Output the [X, Y] coordinate of the center of the cell containing the given text.  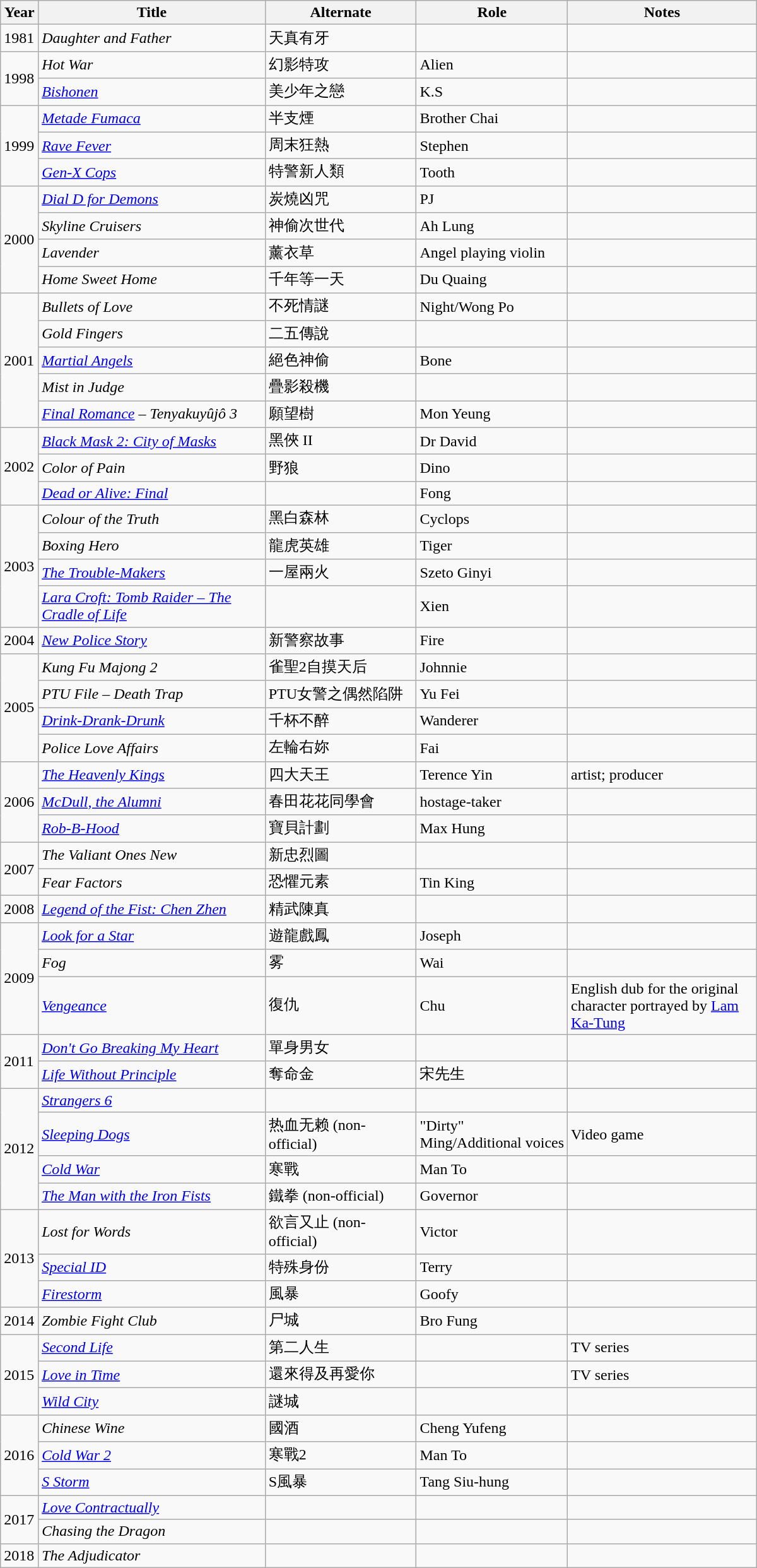
Role [492, 13]
"Dirty" Ming/Additional voices [492, 1134]
黑俠 II [341, 441]
絕色神偷 [341, 361]
Wild City [152, 1401]
The Man with the Iron Fists [152, 1197]
2016 [20, 1455]
2014 [20, 1321]
Bullets of Love [152, 307]
野狼 [341, 468]
Lavender [152, 252]
PJ [492, 199]
2018 [20, 1555]
Police Love Affairs [152, 747]
Home Sweet Home [152, 280]
天真有牙 [341, 38]
Gold Fingers [152, 333]
Du Quaing [492, 280]
二五傳說 [341, 333]
千年等一天 [341, 280]
Metade Fumaca [152, 119]
Wanderer [492, 721]
Color of Pain [152, 468]
Second Life [152, 1348]
Rob-B-Hood [152, 828]
Alternate [341, 13]
Title [152, 13]
Tin King [492, 882]
Fog [152, 963]
Zombie Fight Club [152, 1321]
2007 [20, 869]
S Storm [152, 1482]
Skyline Cruisers [152, 226]
Cyclops [492, 519]
春田花花同學會 [341, 802]
Look for a Star [152, 935]
復仇 [341, 1005]
2012 [20, 1149]
Final Romance – Tenyakuyûjô 3 [152, 414]
Fai [492, 747]
Chasing the Dragon [152, 1531]
Don't Go Breaking My Heart [152, 1048]
周末狂熱 [341, 145]
Daughter and Father [152, 38]
Tiger [492, 545]
Bro Fung [492, 1321]
特警新人類 [341, 173]
Mist in Judge [152, 388]
Gen-X Cops [152, 173]
Video game [662, 1134]
Black Mask 2: City of Masks [152, 441]
Sleeping Dogs [152, 1134]
Terry [492, 1268]
PTU File – Death Trap [152, 694]
1998 [20, 78]
2004 [20, 640]
Dr David [492, 441]
Legend of the Fist: Chen Zhen [152, 909]
風暴 [341, 1294]
2009 [20, 978]
Special ID [152, 1268]
Fire [492, 640]
Love Contractually [152, 1507]
2001 [20, 360]
左輪右妳 [341, 747]
Rave Fever [152, 145]
Terence Yin [492, 775]
Yu Fei [492, 694]
artist; producer [662, 775]
恐懼元素 [341, 882]
2015 [20, 1375]
半支煙 [341, 119]
一屋兩火 [341, 573]
單身男女 [341, 1048]
Mon Yeung [492, 414]
K.S [492, 92]
千杯不醉 [341, 721]
Johnnie [492, 668]
热血无赖 (non-official) [341, 1134]
Colour of the Truth [152, 519]
Angel playing violin [492, 252]
Dead or Alive: Final [152, 493]
Tooth [492, 173]
美少年之戀 [341, 92]
四大天王 [341, 775]
2008 [20, 909]
Night/Wong Po [492, 307]
欲言又止 (non-official) [341, 1232]
The Heavenly Kings [152, 775]
特殊身份 [341, 1268]
2003 [20, 566]
不死情謎 [341, 307]
幻影特攻 [341, 64]
雾 [341, 963]
New Police Story [152, 640]
Tang Siu-hung [492, 1482]
Year [20, 13]
疊影殺機 [341, 388]
Max Hung [492, 828]
2000 [20, 239]
Fear Factors [152, 882]
S風暴 [341, 1482]
炭燒凶咒 [341, 199]
Victor [492, 1232]
Chu [492, 1005]
2005 [20, 708]
鐵拳 (non-official) [341, 1197]
謎城 [341, 1401]
第二人生 [341, 1348]
Hot War [152, 64]
Alien [492, 64]
Joseph [492, 935]
還來得及再愛你 [341, 1375]
Lost for Words [152, 1232]
Brother Chai [492, 119]
McDull, the Alumni [152, 802]
尸城 [341, 1321]
2002 [20, 466]
寶貝計劃 [341, 828]
Martial Angels [152, 361]
Szeto Ginyi [492, 573]
Ah Lung [492, 226]
新警察故事 [341, 640]
Drink-Drank-Drunk [152, 721]
Strangers 6 [152, 1100]
Boxing Hero [152, 545]
The Adjudicator [152, 1555]
PTU女警之偶然陷阱 [341, 694]
願望樹 [341, 414]
新忠烈圖 [341, 856]
1999 [20, 145]
Wai [492, 963]
Bishonen [152, 92]
精武陳真 [341, 909]
奪命金 [341, 1074]
The Valiant Ones New [152, 856]
Cold War 2 [152, 1456]
薰衣草 [341, 252]
Stephen [492, 145]
Dino [492, 468]
2011 [20, 1062]
hostage-taker [492, 802]
Dial D for Demons [152, 199]
Life Without Principle [152, 1074]
寒戰2 [341, 1456]
2006 [20, 802]
English dub for the original character portrayed by Lam Ka-Tung [662, 1005]
Cold War [152, 1169]
Cheng Yufeng [492, 1428]
Governor [492, 1197]
The Trouble-Makers [152, 573]
雀聖2自摸天后 [341, 668]
Chinese Wine [152, 1428]
2013 [20, 1259]
Kung Fu Majong 2 [152, 668]
寒戰 [341, 1169]
1981 [20, 38]
龍虎英雄 [341, 545]
Firestorm [152, 1294]
宋先生 [492, 1074]
Fong [492, 493]
Goofy [492, 1294]
2017 [20, 1519]
遊龍戲鳳 [341, 935]
神偷次世代 [341, 226]
Lara Croft: Tomb Raider – The Cradle of Life [152, 606]
Notes [662, 13]
Vengeance [152, 1005]
黑白森林 [341, 519]
國酒 [341, 1428]
Love in Time [152, 1375]
Bone [492, 361]
Xien [492, 606]
